Determine the [x, y] coordinate at the center of the cell enclosing the given text.  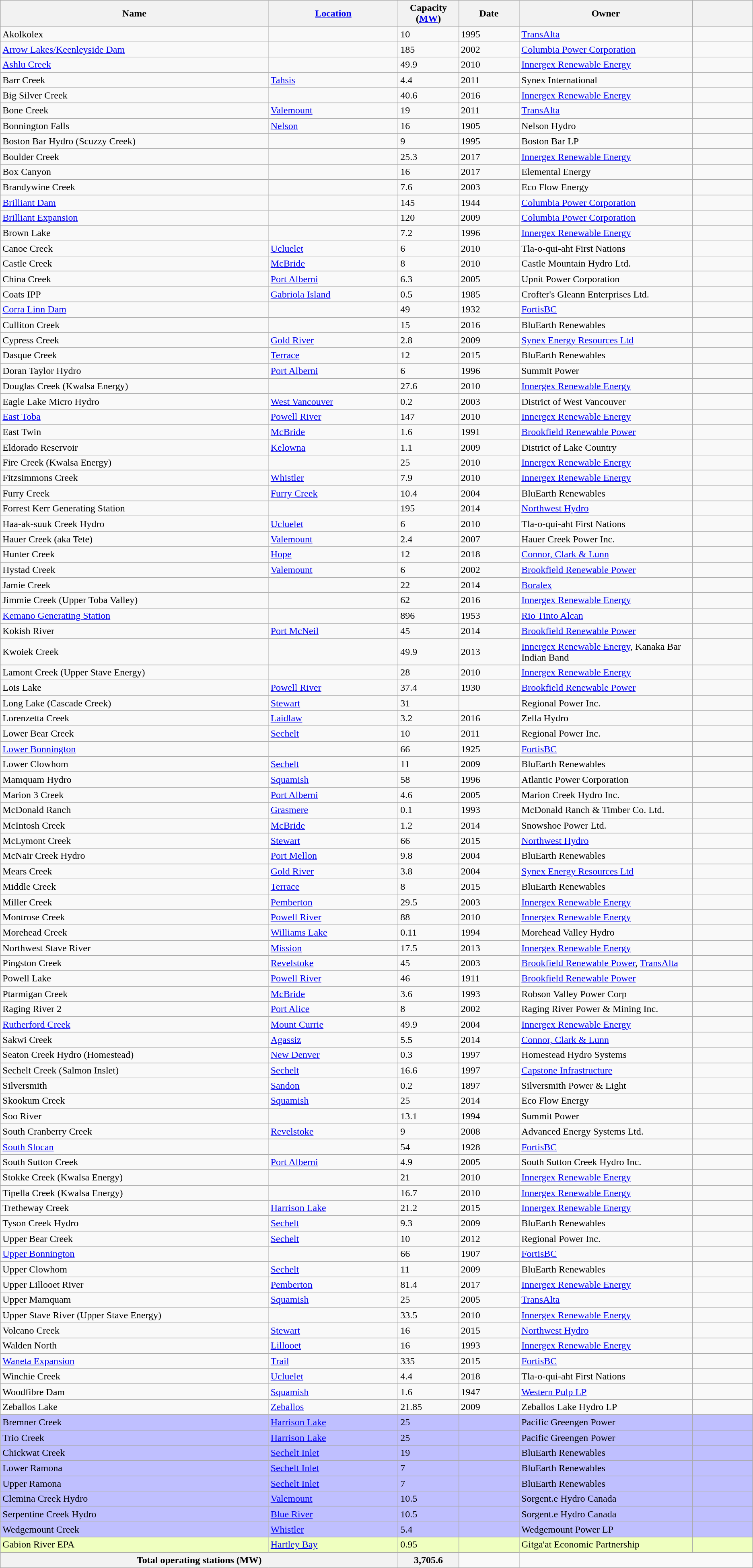
McDonald Ranch & Timber Co. Ltd. [606, 810]
185 [428, 49]
East Twin [134, 432]
Mount Currie [333, 1024]
Castle Creek [134, 264]
21.85 [428, 1407]
Pingston Creek [134, 963]
Upper Lillooet River [134, 1285]
Miller Creek [134, 902]
Eagle Lake Micro Hydro [134, 401]
Woodfibre Dam [134, 1391]
Long Lake (Cascade Creek) [134, 703]
28 [428, 672]
Boulder Creek [134, 156]
Brandywine Creek [134, 187]
Tahsis [333, 80]
Grasmere [333, 810]
Douglas Creek (Kwalsa Energy) [134, 386]
Hartley Bay [333, 1545]
Date [489, 14]
Upper Ramona [134, 1484]
Upper Clowhom [134, 1269]
McLymont Creek [134, 841]
New Denver [333, 1055]
Robson Valley Power Corp [606, 994]
Eldorado Reservoir [134, 447]
16.6 [428, 1070]
Seaton Creek Hydro (Homestead) [134, 1055]
McIntosh Creek [134, 825]
Lois Lake [134, 688]
147 [428, 417]
Fire Creek (Kwalsa Energy) [134, 463]
Rio Tinto Alcan [606, 616]
Owner [606, 14]
Agassiz [333, 1040]
Western Pulp LP [606, 1391]
Wedgemount Creek [134, 1529]
Lillooet [333, 1346]
South Slocan [134, 1147]
2007 [489, 539]
Lower Bonnington [134, 749]
Capstone Infrastructure [606, 1070]
Upper Bear Creek [134, 1239]
7.9 [428, 478]
0.1 [428, 810]
Crofter's Gleann Enterprises Ltd. [606, 294]
Jamie Creek [134, 585]
5.4 [428, 1529]
1985 [489, 294]
Castle Mountain Hydro Ltd. [606, 264]
Arrow Lakes/Keenleyside Dam [134, 49]
Akolkolex [134, 34]
Jimmie Creek (Upper Toba Valley) [134, 600]
Sakwi Creek [134, 1040]
Lorenzetta Creek [134, 718]
Volcano Creek [134, 1330]
1930 [489, 688]
Culliton Creek [134, 325]
31 [428, 703]
145 [428, 202]
Forrest Kerr Generating Station [134, 509]
13.1 [428, 1116]
Chickwat Creek [134, 1453]
Hope [333, 554]
Cypress Creek [134, 340]
Williams Lake [333, 932]
Upper Mamquam [134, 1300]
1925 [489, 749]
Upper Bonnington [134, 1254]
22 [428, 585]
37.4 [428, 688]
Fitzsimmons Creek [134, 478]
1947 [489, 1391]
1897 [489, 1086]
Hauer Creek Power Inc. [606, 539]
Hystad Creek [134, 570]
Middle Creek [134, 887]
0.95 [428, 1545]
1905 [489, 126]
Gabriola Island [333, 294]
Lower Bear Creek [134, 734]
Boston Bar LP [606, 141]
21 [428, 1177]
195 [428, 509]
Stokke Creek (Kwalsa Energy) [134, 1177]
Tyson Creek Hydro [134, 1223]
Morehead Creek [134, 932]
Port McNeil [333, 631]
896 [428, 616]
Boralex [606, 585]
Clemina Creek Hydro [134, 1499]
Upper Stave River (Upper Stave Energy) [134, 1315]
Silversmith [134, 1086]
Winchie Creek [134, 1376]
1.2 [428, 825]
Sechelt Creek (Salmon Inslet) [134, 1070]
Wedgemount Power LP [606, 1529]
Kelowna [333, 447]
Zeballos Lake Hydro LP [606, 1407]
Raging River Power & Mining Inc. [606, 1009]
Ptarmigan Creek [134, 994]
Total operating stations (MW) [200, 1560]
88 [428, 917]
0.5 [428, 294]
25.3 [428, 156]
Brown Lake [134, 233]
Hauer Creek (aka Tete) [134, 539]
2.4 [428, 539]
Skookum Creek [134, 1101]
1907 [489, 1254]
Coats IPP [134, 294]
McDonald Ranch [134, 810]
Snowshoe Power Ltd. [606, 825]
Raging River 2 [134, 1009]
2012 [489, 1239]
Canoe Creek [134, 248]
South Cranberry Creek [134, 1131]
21.2 [428, 1208]
Bonnington Falls [134, 126]
33.5 [428, 1315]
South Sutton Creek [134, 1162]
Brookfield Renewable Power, TransAlta [606, 963]
Lower Clowhom [134, 764]
Big Silver Creek [134, 95]
1944 [489, 202]
Brilliant Expansion [134, 218]
Kwoiek Creek [134, 651]
Advanced Energy Systems Ltd. [606, 1131]
Gitga'at Economic Partnership [606, 1545]
120 [428, 218]
10.4 [428, 493]
Lamont Creek (Upper Stave Energy) [134, 672]
5.5 [428, 1040]
49 [428, 310]
3.2 [428, 718]
Waneta Expansion [134, 1361]
Mission [333, 948]
Name [134, 14]
Soo River [134, 1116]
1911 [489, 979]
7.2 [428, 233]
Port Mellon [333, 856]
46 [428, 979]
Nelson Hydro [606, 126]
West Vancouver [333, 401]
McNair Creek Hydro [134, 856]
Bone Creek [134, 111]
Upnit Power Corporation [606, 279]
Kemano Generating Station [134, 616]
China Creek [134, 279]
Sandon [333, 1086]
2008 [489, 1131]
4.9 [428, 1162]
81.4 [428, 1285]
District of Lake Country [606, 447]
Nelson [333, 126]
1953 [489, 616]
1.1 [428, 447]
Boston Bar Hydro (Scuzzy Creek) [134, 141]
Rutherford Creek [134, 1024]
40.6 [428, 95]
3.6 [428, 994]
Barr Creek [134, 80]
1928 [489, 1147]
0.3 [428, 1055]
Tretheway Creek [134, 1208]
Walden North [134, 1346]
Hunter Creek [134, 554]
3.8 [428, 871]
335 [428, 1361]
Zella Hydro [606, 718]
Corra Linn Dam [134, 310]
Gabion River EPA [134, 1545]
Blue River [333, 1514]
Serpentine Creek Hydro [134, 1514]
0.11 [428, 932]
Marion Creek Hydro Inc. [606, 795]
17.5 [428, 948]
Marion 3 Creek [134, 795]
East Toba [134, 417]
Innergex Renewable Energy, Kanaka Bar Indian Band [606, 651]
Powell Lake [134, 979]
15 [428, 325]
6.3 [428, 279]
62 [428, 600]
Morehead Valley Hydro [606, 932]
Atlantic Power Corporation [606, 780]
Mears Creek [134, 871]
Northwest Stave River [134, 948]
Dasque Creek [134, 355]
1991 [489, 432]
Brilliant Dam [134, 202]
Silversmith Power & Light [606, 1086]
16.7 [428, 1193]
Mamquam Hydro [134, 780]
4.6 [428, 795]
Trail [333, 1361]
Kokish River [134, 631]
Ashlu Creek [134, 65]
Synex International [606, 80]
Elemental Energy [606, 172]
Montrose Creek [134, 917]
29.5 [428, 902]
3,705.6 [428, 1560]
Port Alice [333, 1009]
54 [428, 1147]
58 [428, 780]
Haa-ak-suuk Creek Hydro [134, 524]
South Sutton Creek Hydro Inc. [606, 1162]
9.8 [428, 856]
Box Canyon [134, 172]
1932 [489, 310]
27.6 [428, 386]
Laidlaw [333, 718]
Capacity (MW) [428, 14]
Tipella Creek (Kwalsa Energy) [134, 1193]
9.3 [428, 1223]
Location [333, 14]
Bremner Creek [134, 1422]
Zeballos Lake [134, 1407]
Homestead Hydro Systems [606, 1055]
2.8 [428, 340]
7.6 [428, 187]
District of West Vancouver [606, 401]
Doran Taylor Hydro [134, 371]
Lower Ramona [134, 1468]
Trio Creek [134, 1437]
Zeballos [333, 1407]
